Capture the cell that displays the provided text and extract its [x, y] central coordinate. 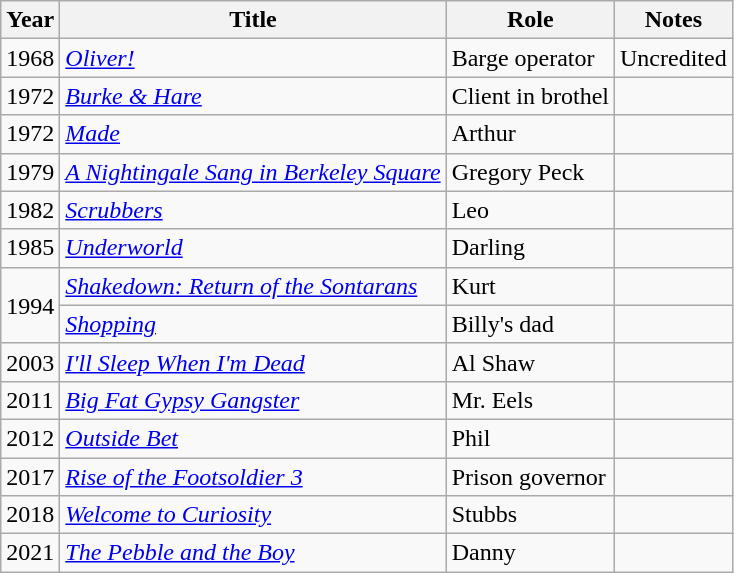
2017 [30, 477]
Rise of the Footsoldier 3 [253, 477]
Darling [530, 248]
Leo [530, 210]
Arthur [530, 134]
Phil [530, 438]
Year [30, 20]
2003 [30, 362]
1982 [30, 210]
1985 [30, 248]
Underworld [253, 248]
Notes [674, 20]
Mr. Eels [530, 400]
Gregory Peck [530, 172]
Shopping [253, 324]
Welcome to Curiosity [253, 515]
Made [253, 134]
Oliver! [253, 58]
Barge operator [530, 58]
2012 [30, 438]
1994 [30, 305]
A Nightingale Sang in Berkeley Square [253, 172]
2011 [30, 400]
2018 [30, 515]
Danny [530, 553]
Stubbs [530, 515]
1979 [30, 172]
Burke & Hare [253, 96]
Client in brothel [530, 96]
Title [253, 20]
1968 [30, 58]
Outside Bet [253, 438]
2021 [30, 553]
Big Fat Gypsy Gangster [253, 400]
Uncredited [674, 58]
Al Shaw [530, 362]
I'll Sleep When I'm Dead [253, 362]
Kurt [530, 286]
Role [530, 20]
Billy's dad [530, 324]
Shakedown: Return of the Sontarans [253, 286]
Prison governor [530, 477]
Scrubbers [253, 210]
The Pebble and the Boy [253, 553]
